Provide the (x, y) coordinate of the cell's center where the given text is located.  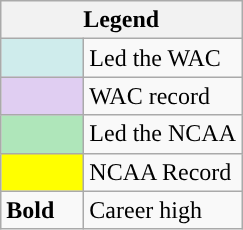
WAC record (163, 96)
Legend (122, 20)
Bold (42, 210)
Career high (163, 210)
NCAA Record (163, 172)
Led the NCAA (163, 134)
Led the WAC (163, 58)
